Detect which cell encompasses the target text, then output its (x, y) center coordinate. 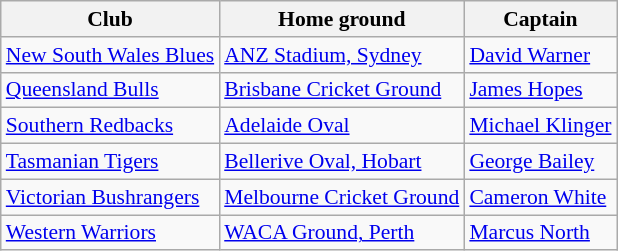
James Hopes (540, 90)
Club (110, 19)
Marcus North (540, 233)
Michael Klinger (540, 126)
Captain (540, 19)
George Bailey (540, 162)
New South Wales Blues (110, 55)
Cameron White (540, 197)
Western Warriors (110, 233)
ANZ Stadium, Sydney (342, 55)
David Warner (540, 55)
Home ground (342, 19)
Tasmanian Tigers (110, 162)
Queensland Bulls (110, 90)
Southern Redbacks (110, 126)
Brisbane Cricket Ground (342, 90)
Adelaide Oval (342, 126)
Victorian Bushrangers (110, 197)
Bellerive Oval, Hobart (342, 162)
WACA Ground, Perth (342, 233)
Melbourne Cricket Ground (342, 197)
